Return [X, Y] of the center of cell containing provided text 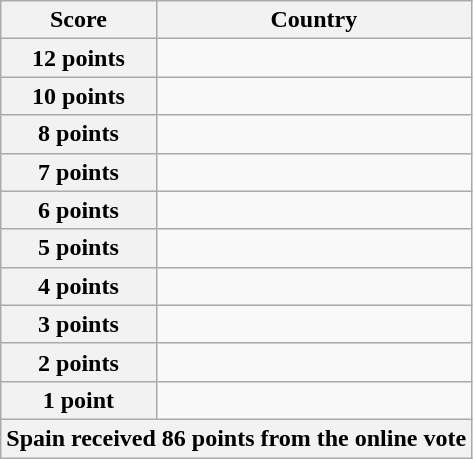
Score [78, 20]
2 points [78, 362]
8 points [78, 134]
10 points [78, 96]
7 points [78, 172]
1 point [78, 400]
4 points [78, 286]
Spain received 86 points from the online vote [236, 438]
3 points [78, 324]
12 points [78, 58]
Country [314, 20]
5 points [78, 248]
6 points [78, 210]
